Scan for the cell matching the given text and deliver its (x, y) coordinate at center. 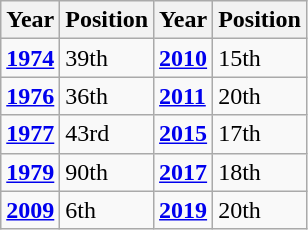
1974 (30, 58)
90th (107, 172)
18th (260, 172)
1979 (30, 172)
2015 (184, 134)
2009 (30, 210)
17th (260, 134)
43rd (107, 134)
36th (107, 96)
6th (107, 210)
2019 (184, 210)
15th (260, 58)
2017 (184, 172)
1977 (30, 134)
2011 (184, 96)
1976 (30, 96)
2010 (184, 58)
39th (107, 58)
